Output the (x, y) coordinate of the center of the cell containing the given text.  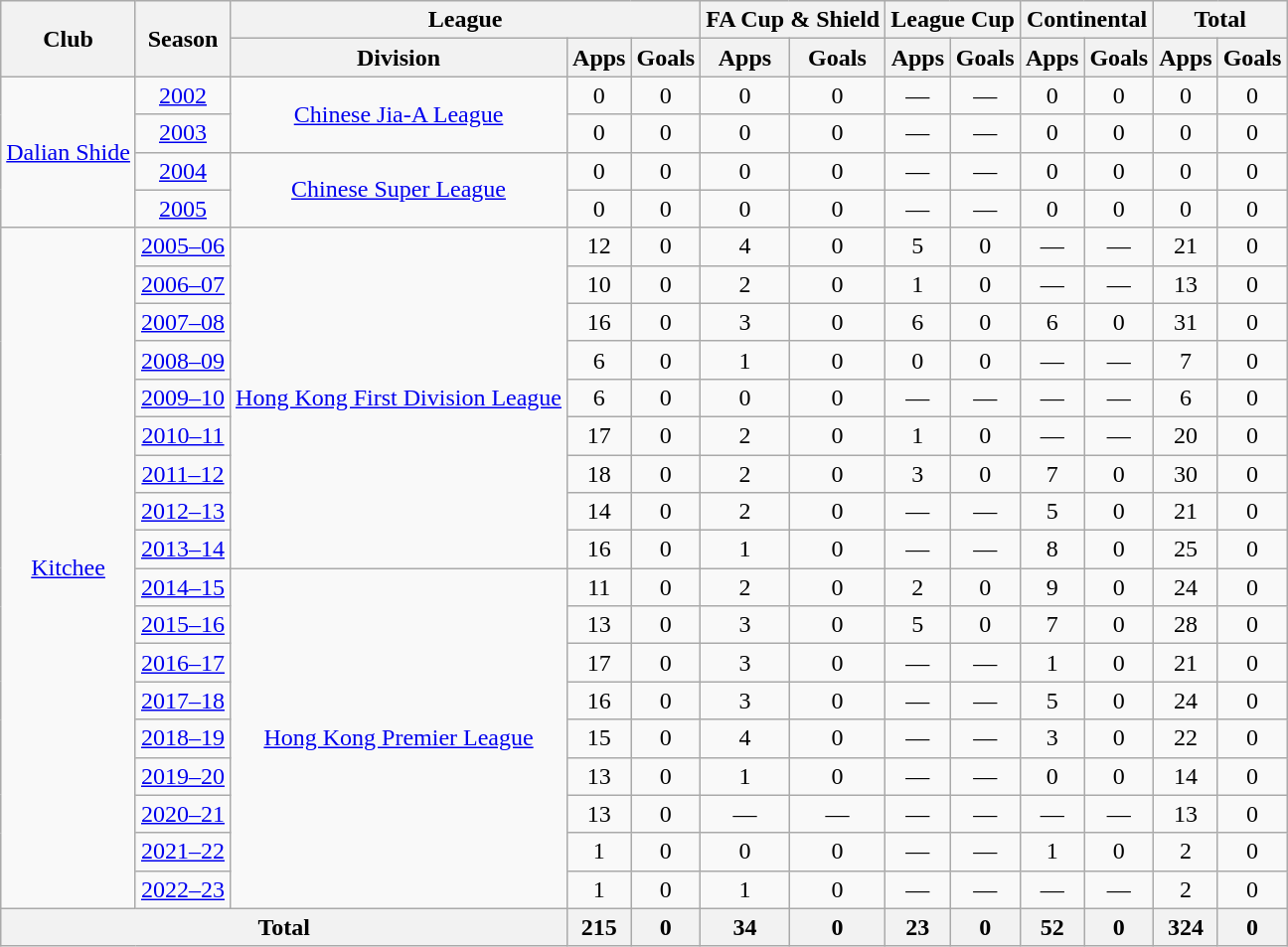
8 (1051, 550)
Kitchee (69, 568)
10 (599, 284)
324 (1186, 927)
11 (599, 587)
2017–18 (183, 701)
2015–16 (183, 625)
2011–12 (183, 474)
2008–09 (183, 360)
31 (1186, 322)
12 (599, 246)
2004 (183, 171)
Dalian Shide (69, 152)
2021–22 (183, 852)
2022–23 (183, 889)
League Cup (953, 20)
2013–14 (183, 550)
Club (69, 39)
FA Cup & Shield (793, 20)
2019–20 (183, 776)
30 (1186, 474)
Hong Kong First Division League (400, 397)
20 (1186, 435)
2005 (183, 209)
2005–06 (183, 246)
23 (918, 927)
28 (1186, 625)
Continental (1086, 20)
2014–15 (183, 587)
2007–08 (183, 322)
Season (183, 39)
2018–19 (183, 738)
215 (599, 927)
9 (1051, 587)
Chinese Super League (400, 190)
2009–10 (183, 397)
2006–07 (183, 284)
Hong Kong Premier League (400, 739)
15 (599, 738)
League (465, 20)
25 (1186, 550)
2002 (183, 95)
2010–11 (183, 435)
18 (599, 474)
52 (1051, 927)
2012–13 (183, 512)
22 (1186, 738)
Chinese Jia-A League (400, 114)
34 (745, 927)
Division (400, 58)
2003 (183, 133)
2020–21 (183, 814)
2016–17 (183, 663)
